Return [x, y] of the center of cell containing provided text 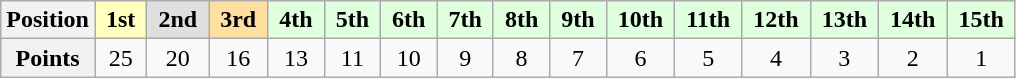
5 [708, 58]
16 [238, 58]
6 [640, 58]
13 [296, 58]
8 [521, 58]
4 [776, 58]
8th [521, 20]
2 [913, 58]
10th [640, 20]
15th [981, 20]
5th [352, 20]
9 [465, 58]
6th [409, 20]
1 [981, 58]
7th [465, 20]
1st [120, 20]
Position [48, 20]
7 [578, 58]
2nd [178, 20]
11 [352, 58]
20 [178, 58]
25 [120, 58]
3rd [238, 20]
12th [776, 20]
13th [844, 20]
11th [708, 20]
Points [48, 58]
9th [578, 20]
4th [296, 20]
14th [913, 20]
10 [409, 58]
3 [844, 58]
